Extract the (x, y) coordinate from the center of the cell holding the provided text.  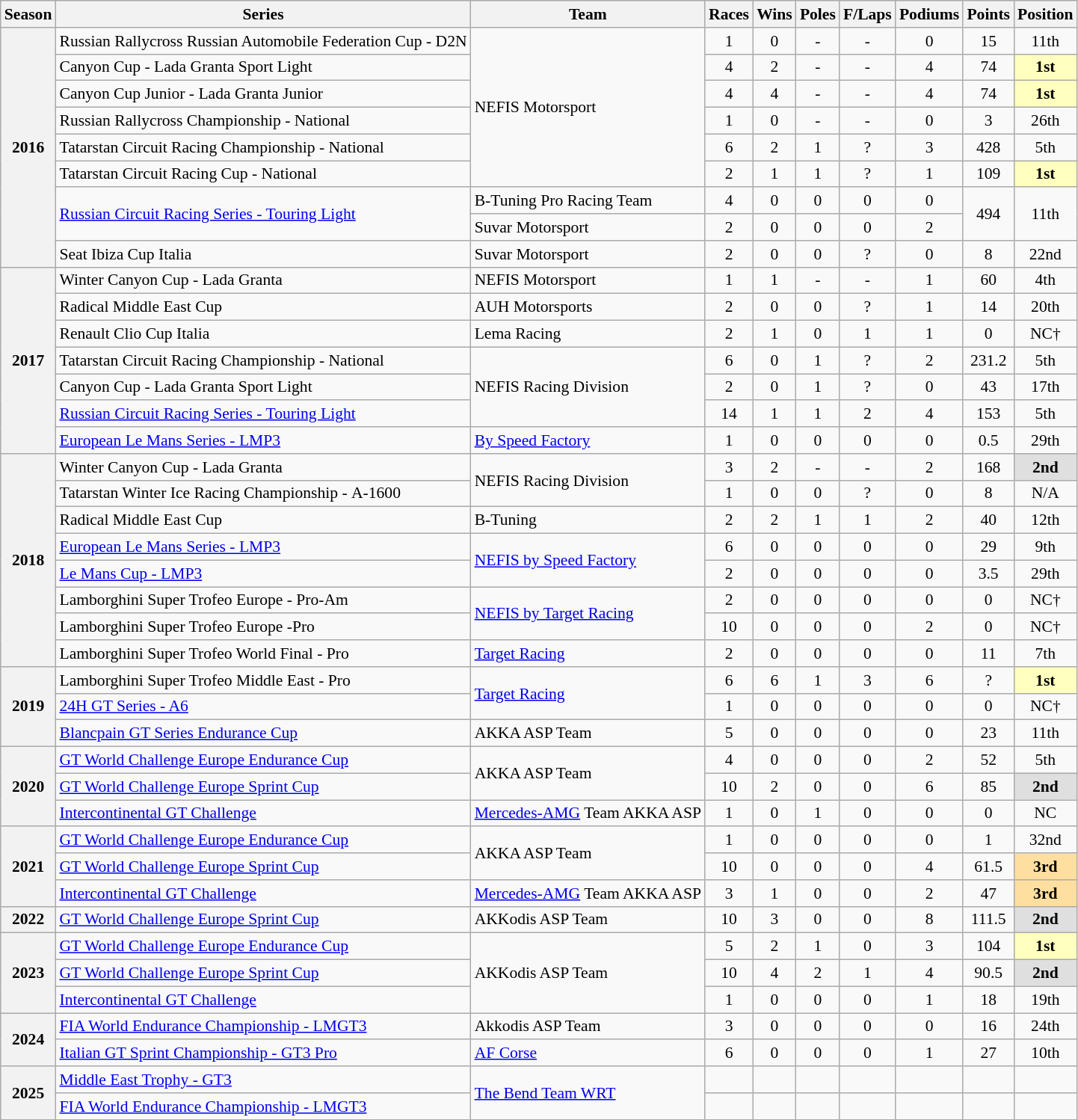
22nd (1045, 254)
Middle East Trophy - GT3 (263, 1080)
Seat Ibiza Cup Italia (263, 254)
428 (988, 147)
Lamborghini Super Trofeo Europe - Pro-Am (263, 600)
Series (263, 14)
Akkodis ASP Team (588, 1027)
20th (1045, 307)
Renault Clio Cup Italia (263, 334)
2025 (28, 1093)
24H GT Series - A6 (263, 707)
Russian Rallycross Russian Automobile Federation Cup - D2N (263, 41)
231.2 (988, 360)
7th (1045, 653)
2016 (28, 148)
NC (1045, 813)
By Speed Factory (588, 440)
2023 (28, 973)
Tatarstan Winter Ice Racing Championship - А-1600 (263, 493)
The Bend Team WRT (588, 1093)
2022 (28, 920)
Russian Rallycross Championship - National (263, 121)
2024 (28, 1039)
52 (988, 760)
Races (729, 14)
Tatarstan Circuit Racing Cup - National (263, 174)
17th (1045, 387)
111.5 (988, 920)
Canyon Cup Junior - Lada Granta Junior (263, 94)
85 (988, 787)
2018 (28, 561)
3.5 (988, 573)
18 (988, 1000)
AF Corse (588, 1053)
Season (28, 14)
104 (988, 947)
153 (988, 414)
494 (988, 214)
2019 (28, 707)
Wins (774, 14)
F/Laps (867, 14)
Lamborghini Super Trofeo World Final - Pro (263, 653)
60 (988, 280)
NEFIS by Speed Factory (588, 561)
Podiums (930, 14)
29 (988, 547)
Team (588, 14)
Italian GT Sprint Championship - GT3 Pro (263, 1053)
4th (1045, 280)
10th (1045, 1053)
26th (1045, 121)
Lamborghini Super Trofeo Middle East - Pro (263, 680)
0.5 (988, 440)
19th (1045, 1000)
N/A (1045, 493)
12th (1045, 520)
Position (1045, 14)
9th (1045, 547)
32nd (1045, 840)
11 (988, 653)
16 (988, 1027)
AUH Motorsports (588, 307)
24th (1045, 1027)
Lema Racing (588, 334)
B-Tuning Pro Racing Team (588, 201)
2020 (28, 787)
2021 (28, 867)
Blancpain GT Series Endurance Cup (263, 733)
168 (988, 467)
Lamborghini Super Trofeo Europe -Pro (263, 627)
47 (988, 893)
43 (988, 387)
90.5 (988, 973)
23 (988, 733)
Points (988, 14)
Poles (818, 14)
27 (988, 1053)
40 (988, 520)
61.5 (988, 867)
B-Tuning (588, 520)
Le Mans Cup - LMP3 (263, 573)
15 (988, 41)
2017 (28, 360)
NEFIS by Target Racing (588, 613)
109 (988, 174)
